For the text-containing cell, return its midpoint in (x, y) coordinate format. 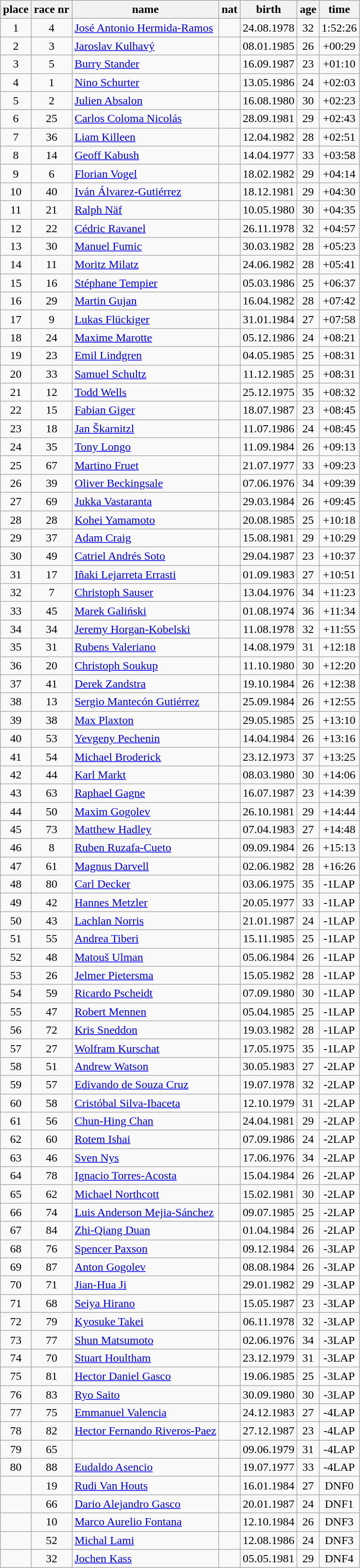
10.05.1980 (269, 210)
Carlos Coloma Nicolás (146, 119)
Burry Stander (146, 64)
18.02.1982 (269, 173)
16.07.1987 (269, 793)
Eudaldo Asencio (146, 1467)
09.09.1984 (269, 848)
Stéphane Tempier (146, 283)
+12:18 (339, 647)
place (16, 10)
Ignacio Torres-Acosta (146, 1176)
09.06.1979 (269, 1449)
Iván Álvarez-Gutiérrez (146, 192)
03.06.1975 (269, 884)
+14:48 (339, 830)
Lachlan Norris (146, 921)
84 (52, 1230)
Seiya Hirano (146, 1303)
30.03.1982 (269, 247)
Catriel Andrés Soto (146, 556)
05.03.1986 (269, 283)
Michael Broderick (146, 756)
Wolfram Kurschat (146, 1048)
+10:29 (339, 538)
+16:26 (339, 866)
Christoph Soukup (146, 666)
21.07.1977 (269, 465)
28.09.1981 (269, 119)
21.01.1987 (269, 921)
11.10.1980 (269, 666)
17.05.1975 (269, 1048)
name (146, 10)
11.08.1978 (269, 629)
12.10.1984 (269, 1522)
Robert Mennen (146, 1012)
Jochen Kass (146, 1558)
+11:55 (339, 629)
29.03.1984 (269, 501)
07.06.1976 (269, 483)
Dario Alejandro Gasco (146, 1504)
+00:29 (339, 46)
05.05.1981 (269, 1558)
Sergio Mantecón Gutiérrez (146, 702)
+07:42 (339, 301)
Rubens Valeriano (146, 647)
20.05.1977 (269, 902)
+06:37 (339, 283)
Julien Absalon (146, 101)
31.01.1984 (269, 319)
Michael Northcott (146, 1194)
27.12.1987 (269, 1431)
+13:10 (339, 720)
birth (269, 10)
19.07.1977 (269, 1467)
nat (229, 10)
05.04.1985 (269, 1012)
20.01.1987 (269, 1504)
Kyosuke Takei (146, 1321)
82 (52, 1431)
01.04.1984 (269, 1230)
11.07.1986 (269, 429)
Anton Gogolev (146, 1267)
+11:34 (339, 611)
+03:58 (339, 155)
+04:35 (339, 210)
DNF4 (339, 1558)
87 (52, 1267)
+09:13 (339, 447)
Derek Zandstra (146, 684)
13.05.1986 (269, 82)
+02:51 (339, 137)
81 (52, 1376)
Tony Longo (146, 447)
Yevgeny Pechenin (146, 738)
08.08.1984 (269, 1267)
José Antonio Hermida-Ramos (146, 28)
Martin Gujan (146, 301)
19.06.1985 (269, 1376)
Marek Galiński (146, 611)
Stuart Houltham (146, 1358)
Carl Decker (146, 884)
Ruben Ruzafa-Cueto (146, 848)
07.04.1983 (269, 830)
26.11.1978 (269, 228)
Samuel Schultz (146, 374)
15.05.1982 (269, 975)
Moritz Milatz (146, 265)
Maxime Marotte (146, 338)
Spencer Paxson (146, 1249)
Liam Killeen (146, 137)
Geoff Kabush (146, 155)
Hector Fernando Riveros-Paez (146, 1431)
+10:51 (339, 575)
+04:14 (339, 173)
+12:38 (339, 684)
Karl Markt (146, 775)
08.01.1985 (269, 46)
Rudi Van Houts (146, 1486)
+09:45 (339, 501)
23.12.1973 (269, 756)
Jelmer Pietersma (146, 975)
Cédric Ravanel (146, 228)
12.08.1986 (269, 1540)
+04:57 (339, 228)
30.05.1983 (269, 1066)
Fabian Giger (146, 410)
Christoph Sauser (146, 593)
Lukas Flückiger (146, 319)
Emil Lindgren (146, 356)
+14:06 (339, 775)
18.07.1987 (269, 410)
Matouš Ulman (146, 957)
24.12.1983 (269, 1413)
+02:43 (339, 119)
+01:10 (339, 64)
26.10.1981 (269, 812)
Iñaki Lejarreta Errasti (146, 575)
Emmanuel Valencia (146, 1413)
15.04.1984 (269, 1176)
24.08.1978 (269, 28)
Ryo Saito (146, 1395)
Adam Craig (146, 538)
1:52:26 (339, 28)
17.06.1976 (269, 1158)
Florian Vogel (146, 173)
19.07.1978 (269, 1084)
05.06.1984 (269, 957)
+08:21 (339, 338)
83 (52, 1395)
12.10.1979 (269, 1103)
15.11.1985 (269, 939)
Raphael Gagne (146, 793)
+04:30 (339, 192)
Jukka Vastaranta (146, 501)
Jeremy Horgan-Kobelski (146, 629)
01.09.1983 (269, 575)
+10:37 (339, 556)
07.09.1986 (269, 1139)
Todd Wells (146, 392)
12.04.1982 (269, 137)
16.01.1984 (269, 1486)
+10:18 (339, 519)
+12:55 (339, 702)
20.08.1985 (269, 519)
Kris Sneddon (146, 1030)
04.05.1985 (269, 356)
DNF0 (339, 1486)
+12:20 (339, 666)
Jan Škarnitzl (146, 429)
09.12.1984 (269, 1249)
Shun Matsumoto (146, 1340)
25.09.1984 (269, 702)
Ralph Näf (146, 210)
08.03.1980 (269, 775)
24.06.1982 (269, 265)
23.12.1979 (269, 1358)
+09:23 (339, 465)
88 (52, 1467)
Magnus Darvell (146, 866)
time (339, 10)
Hector Daniel Gasco (146, 1376)
Sven Nys (146, 1158)
Oliver Beckingsale (146, 483)
06.11.1978 (269, 1321)
Chun-Hing Chan (146, 1121)
01.08.1974 (269, 611)
24.04.1981 (269, 1121)
+14:39 (339, 793)
14.08.1979 (269, 647)
19.03.1982 (269, 1030)
+05:23 (339, 247)
Ricardo Pscheidt (146, 993)
30.09.1980 (269, 1395)
25.12.1975 (269, 392)
+13:16 (339, 738)
+14:44 (339, 812)
race nr (52, 10)
05.12.1986 (269, 338)
11.12.1985 (269, 374)
+08:32 (339, 392)
14.04.1984 (269, 738)
15.05.1987 (269, 1303)
age (308, 10)
Jian-Hua Ji (146, 1285)
29.04.1987 (269, 556)
+02:23 (339, 101)
18.12.1981 (269, 192)
02.06.1982 (269, 866)
Edivando de Souza Cruz (146, 1084)
07.09.1980 (269, 993)
Jaroslav Kulhavý (146, 46)
16.04.1982 (269, 301)
Marco Aurelio Fontana (146, 1522)
13.04.1976 (269, 593)
+05:41 (339, 265)
Max Plaxton (146, 720)
19.10.1984 (269, 684)
Andrea Tiberi (146, 939)
Maxim Gogolev (146, 812)
02.06.1976 (269, 1340)
29.01.1982 (269, 1285)
Martino Fruet (146, 465)
15.08.1981 (269, 538)
11.09.1984 (269, 447)
Manuel Fumic (146, 247)
Luis Anderson Mejia-Sánchez (146, 1212)
Andrew Watson (146, 1066)
15.02.1981 (269, 1194)
DNF1 (339, 1504)
+09:39 (339, 483)
16.09.1987 (269, 64)
+15:13 (339, 848)
Michal Lami (146, 1540)
Rotem Ishai (146, 1139)
16.08.1980 (269, 101)
+07:58 (339, 319)
+11:23 (339, 593)
+13:25 (339, 756)
Hannes Metzler (146, 902)
Kohei Yamamoto (146, 519)
Nino Schurter (146, 82)
29.05.1985 (269, 720)
09.07.1985 (269, 1212)
14.04.1977 (269, 155)
Matthew Hadley (146, 830)
Zhi-Qiang Duan (146, 1230)
64 (16, 1176)
+02:03 (339, 82)
Cristóbal Silva-Ibaceta (146, 1103)
